Provide the (x, y) coordinate of the cell's center where the given text is located.  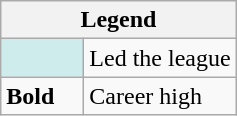
Legend (118, 20)
Led the league (160, 58)
Career high (160, 96)
Bold (42, 96)
